Output the (x, y) coordinate of the center of the cell containing the given text.  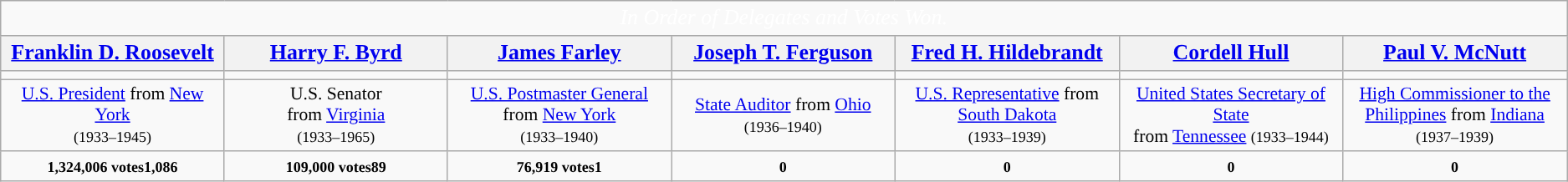
Joseph T. Ferguson (783, 53)
U.S. Representative from South Dakota(1933–1939) (1007, 115)
In Order of Delegates and Votes Won. (784, 18)
Franklin D. Roosevelt (113, 53)
United States Secretary of Statefrom Tennessee (1933–1944) (1231, 115)
High Commissioner to the Philippines from Indiana(1937–1939) (1455, 115)
James Farley (559, 53)
76,919 votes1 (559, 167)
109,000 votes89 (336, 167)
U.S. Postmaster General from New York(1933–1940) (559, 115)
State Auditor from Ohio(1936–1940) (783, 115)
Harry F. Byrd (336, 53)
Paul V. McNutt (1455, 53)
Cordell Hull (1231, 53)
U.S. Senatorfrom Virginia(1933–1965) (336, 115)
Fred H. Hildebrandt (1007, 53)
1,324,006 votes1,086 (113, 167)
U.S. President from New York(1933–1945) (113, 115)
